Provide the [x, y] coordinate of the cell's center where the given text is located.  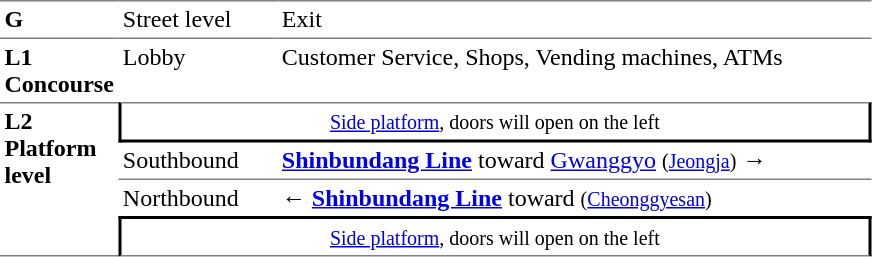
Northbound [198, 197]
G [59, 19]
Lobby [198, 70]
Customer Service, Shops, Vending machines, ATMs [574, 70]
L1Concourse [59, 70]
Southbound [198, 160]
Shinbundang Line toward Gwanggyo (Jeongja) → [574, 160]
← Shinbundang Line toward (Cheonggyesan) [574, 197]
Exit [574, 19]
Street level [198, 19]
L2Platform level [59, 179]
